Identify which cell holds the provided text, then report its [x, y] central coordinate. 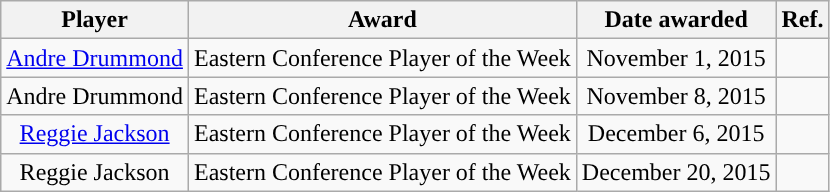
Player [95, 20]
December 20, 2015 [676, 172]
Ref. [802, 20]
November 1, 2015 [676, 58]
Award [382, 20]
December 6, 2015 [676, 134]
Date awarded [676, 20]
November 8, 2015 [676, 96]
